Extract the (X, Y) coordinate from the center of the cell holding the provided text.  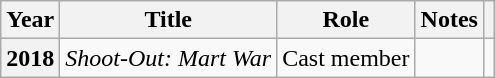
Shoot-Out: Mart War (168, 58)
Notes (449, 20)
Year (30, 20)
Role (346, 20)
Title (168, 20)
2018 (30, 58)
Cast member (346, 58)
